Find where the given text appears and provide that cell's center as [X, Y] coordinate. 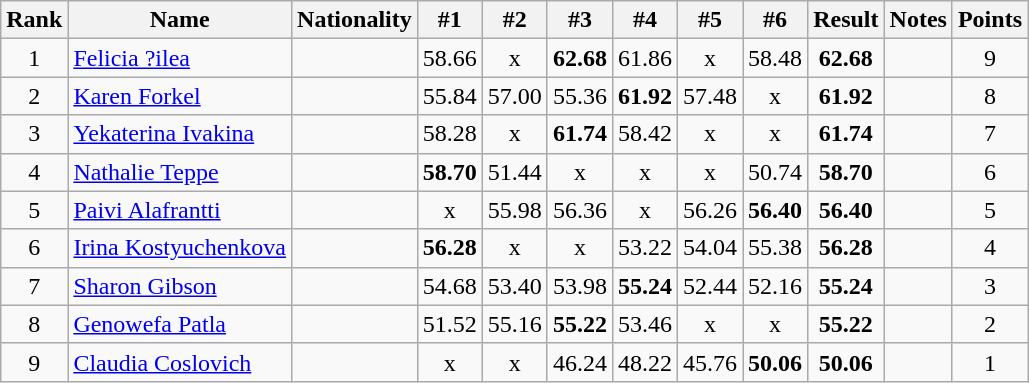
55.16 [514, 324]
Felicia ?ilea [180, 58]
55.84 [450, 96]
Genowefa Patla [180, 324]
50.74 [776, 172]
45.76 [710, 362]
#1 [450, 20]
53.22 [644, 248]
51.44 [514, 172]
58.66 [450, 58]
57.48 [710, 96]
Name [180, 20]
#3 [580, 20]
Points [990, 20]
53.40 [514, 286]
Irina Kostyuchenkova [180, 248]
#4 [644, 20]
53.46 [644, 324]
Result [846, 20]
61.86 [644, 58]
#2 [514, 20]
Paivi Alafrantti [180, 210]
55.36 [580, 96]
Notes [918, 20]
52.16 [776, 286]
58.42 [644, 134]
56.36 [580, 210]
58.28 [450, 134]
54.68 [450, 286]
48.22 [644, 362]
Sharon Gibson [180, 286]
Claudia Coslovich [180, 362]
46.24 [580, 362]
Nationality [355, 20]
57.00 [514, 96]
Karen Forkel [180, 96]
#6 [776, 20]
#5 [710, 20]
Nathalie Teppe [180, 172]
54.04 [710, 248]
56.26 [710, 210]
Rank [34, 20]
52.44 [710, 286]
55.38 [776, 248]
51.52 [450, 324]
Yekaterina Ivakina [180, 134]
55.98 [514, 210]
58.48 [776, 58]
53.98 [580, 286]
